Pinpoint the cell where the given text exists, returning its (x, y) midpoint coordinate. 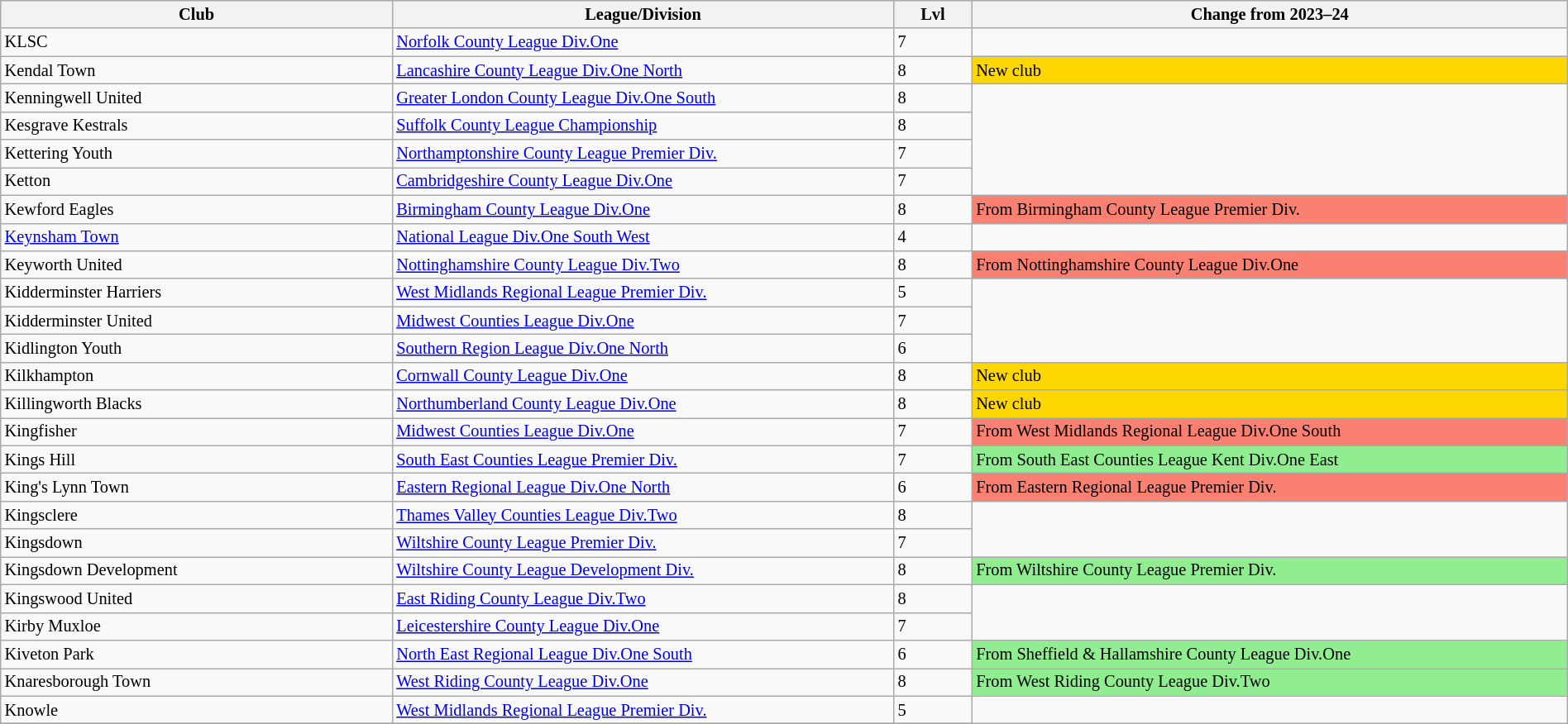
Northumberland County League Div.One (643, 404)
Keyworth United (197, 264)
Kendal Town (197, 70)
4 (933, 237)
West Riding County League Div.One (643, 682)
Kenningwell United (197, 98)
South East Counties League Premier Div. (643, 460)
From West Riding County League Div.Two (1269, 682)
North East Regional League Div.One South (643, 654)
Killingworth Blacks (197, 404)
Kings Hill (197, 460)
Kidderminster Harriers (197, 293)
Club (197, 14)
From South East Counties League Kent Div.One East (1269, 460)
Norfolk County League Div.One (643, 42)
League/Division (643, 14)
National League Div.One South West (643, 237)
Kingsclere (197, 515)
Kingsdown Development (197, 570)
From Nottinghamshire County League Div.One (1269, 264)
KLSC (197, 42)
Kingfisher (197, 431)
Greater London County League Div.One South (643, 98)
King's Lynn Town (197, 487)
Kingsdown (197, 543)
Kidlington Youth (197, 348)
Kirby Muxloe (197, 626)
Thames Valley Counties League Div.Two (643, 515)
Leicestershire County League Div.One (643, 626)
East Riding County League Div.Two (643, 598)
Kewford Eagles (197, 209)
Kingswood United (197, 598)
Kilkhampton (197, 376)
Ketton (197, 181)
Wiltshire County League Development Div. (643, 570)
From Wiltshire County League Premier Div. (1269, 570)
Cambridgeshire County League Div.One (643, 181)
Eastern Regional League Div.One North (643, 487)
Wiltshire County League Premier Div. (643, 543)
Kesgrave Kestrals (197, 126)
From West Midlands Regional League Div.One South (1269, 431)
Cornwall County League Div.One (643, 376)
Northamptonshire County League Premier Div. (643, 154)
Birmingham County League Div.One (643, 209)
Nottinghamshire County League Div.Two (643, 264)
From Sheffield & Hallamshire County League Div.One (1269, 654)
Change from 2023–24 (1269, 14)
Knowle (197, 710)
Lancashire County League Div.One North (643, 70)
From Birmingham County League Premier Div. (1269, 209)
Southern Region League Div.One North (643, 348)
Lvl (933, 14)
Kiveton Park (197, 654)
Keynsham Town (197, 237)
Kettering Youth (197, 154)
Kidderminster United (197, 321)
Suffolk County League Championship (643, 126)
Knaresborough Town (197, 682)
From Eastern Regional League Premier Div. (1269, 487)
